For the text-containing cell, return its midpoint in (X, Y) coordinate format. 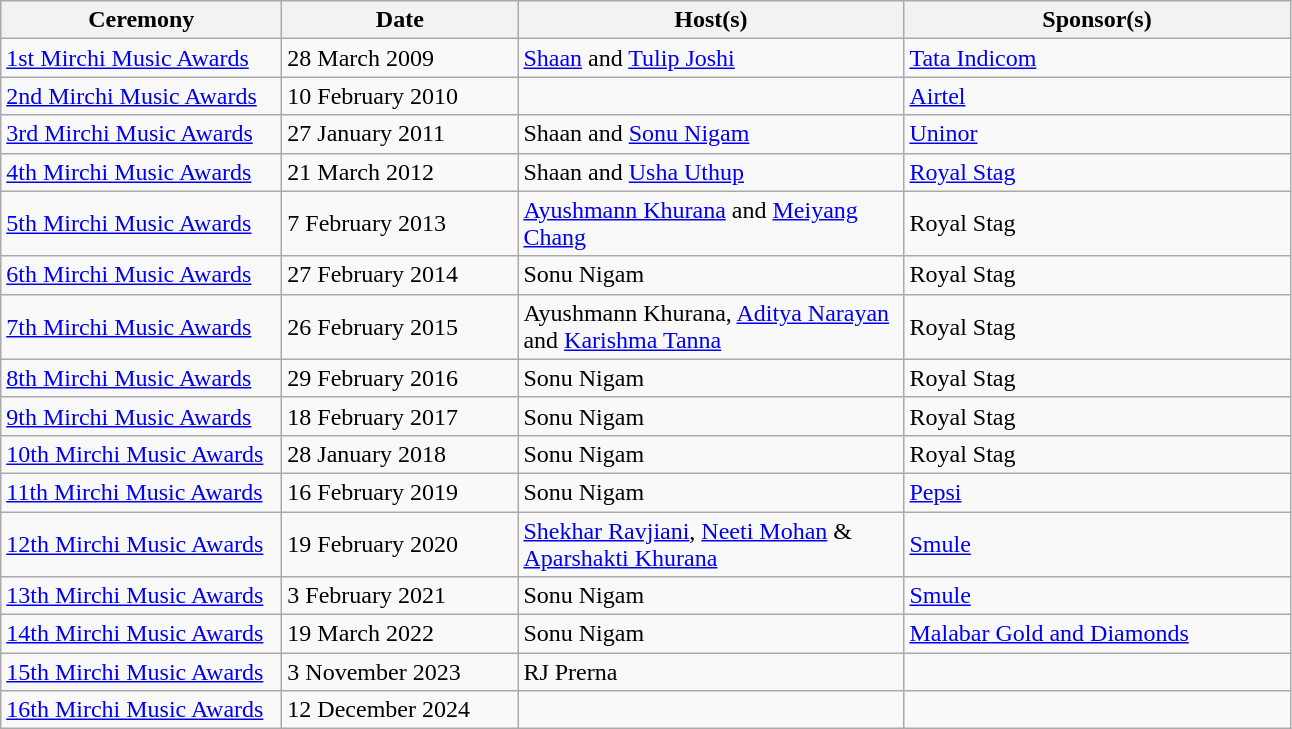
12th Mirchi Music Awards (142, 544)
10th Mirchi Music Awards (142, 454)
19 March 2022 (400, 634)
15th Mirchi Music Awards (142, 672)
16th Mirchi Music Awards (142, 710)
13th Mirchi Music Awards (142, 596)
Uninor (1097, 134)
Ayushmann Khurana and Meiyang Chang (711, 224)
27 January 2011 (400, 134)
8th Mirchi Music Awards (142, 378)
7 February 2013 (400, 224)
11th Mirchi Music Awards (142, 492)
27 February 2014 (400, 275)
Ceremony (142, 20)
Date (400, 20)
Host(s) (711, 20)
Pepsi (1097, 492)
Tata Indicom (1097, 58)
5th Mirchi Music Awards (142, 224)
Shekhar Ravjiani, Neeti Mohan & Aparshakti Khurana (711, 544)
6th Mirchi Music Awards (142, 275)
28 January 2018 (400, 454)
1st Mirchi Music Awards (142, 58)
Ayushmann Khurana, Aditya Narayan and Karishma Tanna (711, 326)
12 December 2024 (400, 710)
29 February 2016 (400, 378)
9th Mirchi Music Awards (142, 416)
10 February 2010 (400, 96)
Sponsor(s) (1097, 20)
RJ Prerna (711, 672)
7th Mirchi Music Awards (142, 326)
Shaan and Usha Uthup (711, 172)
26 February 2015 (400, 326)
3 February 2021 (400, 596)
21 March 2012 (400, 172)
19 February 2020 (400, 544)
Malabar Gold and Diamonds (1097, 634)
2nd Mirchi Music Awards (142, 96)
14th Mirchi Music Awards (142, 634)
4th Mirchi Music Awards (142, 172)
Shaan and Tulip Joshi (711, 58)
18 February 2017 (400, 416)
3 November 2023 (400, 672)
Airtel (1097, 96)
28 March 2009 (400, 58)
Shaan and Sonu Nigam (711, 134)
3rd Mirchi Music Awards (142, 134)
16 February 2019 (400, 492)
